Locate the cell with the specified text and output its [X, Y] center coordinate. 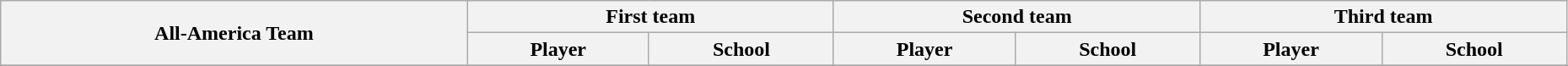
All-America Team [234, 33]
Second team [1016, 17]
First team [650, 17]
Third team [1383, 17]
